Find where the given text appears and provide that cell's center as (x, y) coordinate. 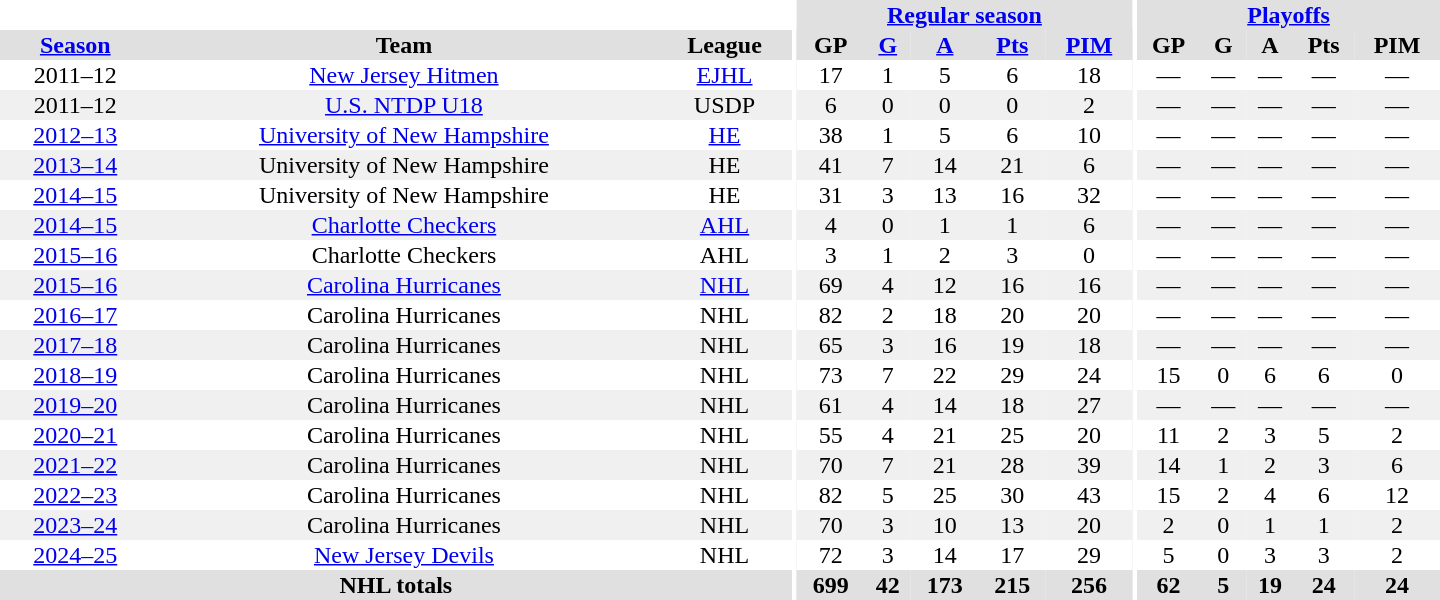
2019–20 (76, 405)
27 (1089, 405)
U.S. NTDP U18 (404, 105)
69 (830, 285)
Playoffs (1288, 15)
173 (944, 585)
72 (830, 555)
215 (1012, 585)
New Jersey Hitmen (404, 75)
2012–13 (76, 135)
30 (1012, 495)
NHL totals (396, 585)
New Jersey Devils (404, 555)
61 (830, 405)
28 (1012, 465)
43 (1089, 495)
2023–24 (76, 525)
Regular season (964, 15)
73 (830, 375)
22 (944, 375)
League (724, 45)
55 (830, 435)
2021–22 (76, 465)
2016–17 (76, 315)
Team (404, 45)
Season (76, 45)
42 (888, 585)
11 (1168, 435)
62 (1168, 585)
2017–18 (76, 345)
EJHL (724, 75)
699 (830, 585)
2022–23 (76, 495)
2018–19 (76, 375)
2024–25 (76, 555)
32 (1089, 195)
2013–14 (76, 165)
39 (1089, 465)
38 (830, 135)
41 (830, 165)
256 (1089, 585)
31 (830, 195)
USDP (724, 105)
65 (830, 345)
2020–21 (76, 435)
